Determine the (x, y) coordinate at the center of the cell enclosing the given text.  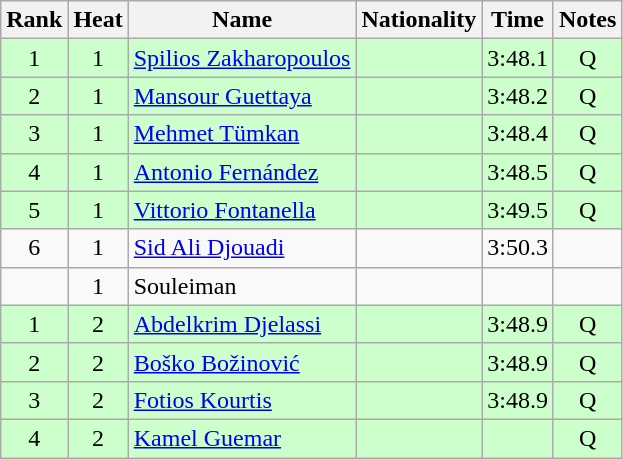
Sid Ali Djouadi (242, 248)
Mansour Guettaya (242, 96)
Spilios Zakharopoulos (242, 58)
Notes (587, 20)
Heat (98, 20)
Vittorio Fontanella (242, 210)
3:48.1 (518, 58)
6 (34, 248)
Kamel Guemar (242, 438)
3:50.3 (518, 248)
Time (518, 20)
3:48.4 (518, 134)
Fotios Kourtis (242, 400)
Souleiman (242, 286)
Mehmet Tümkan (242, 134)
5 (34, 210)
Boško Božinović (242, 362)
Name (242, 20)
Abdelkrim Djelassi (242, 324)
3:48.2 (518, 96)
3:49.5 (518, 210)
Rank (34, 20)
Nationality (419, 20)
Antonio Fernández (242, 172)
3:48.5 (518, 172)
